Determine the (x, y) coordinate at the center of the cell enclosing the given text.  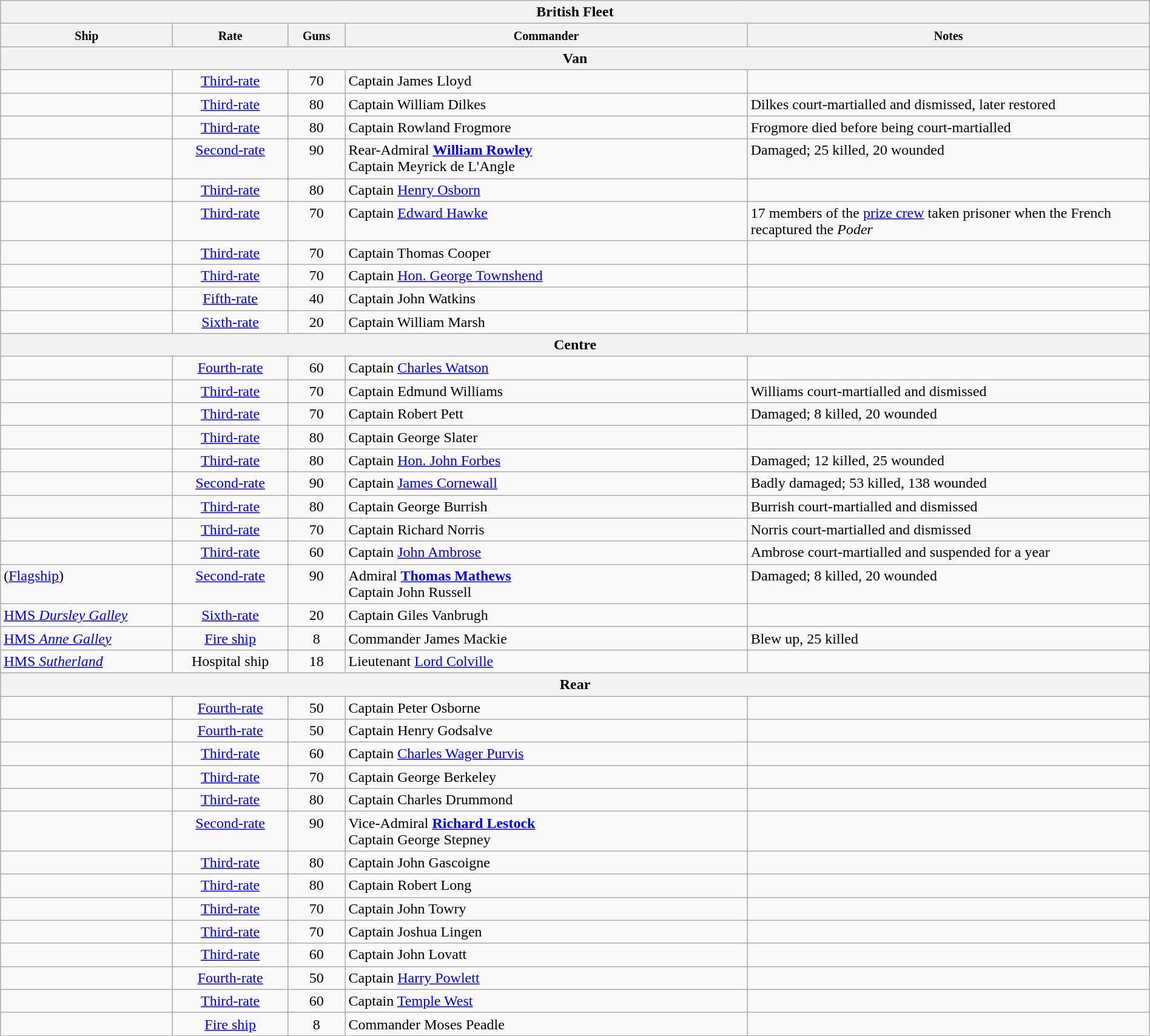
Badly damaged; 53 killed, 138 wounded (949, 483)
Blew up, 25 killed (949, 638)
Rate (230, 35)
Ambrose court-martialled and suspended for a year (949, 553)
Commander James Mackie (546, 638)
Captain Robert Long (546, 886)
Captain Henry Godsalve (546, 731)
Dilkes court-martialled and dismissed, later restored (949, 104)
Captain Rowland Frogmore (546, 127)
40 (317, 298)
Captain James Lloyd (546, 81)
Williams court-martialled and dismissed (949, 391)
Captain Hon. John Forbes (546, 460)
Captain John Towry (546, 909)
Rear (575, 684)
Captain Charles Drummond (546, 800)
Rear-Admiral William RowleyCaptain Meyrick de L'Angle (546, 159)
Captain George Berkeley (546, 777)
Ship (87, 35)
Captain John Lovatt (546, 955)
HMS Sutherland (87, 661)
Captain Hon. George Townshend (546, 275)
Commander Moses Peadle (546, 1024)
Captain Henry Osborn (546, 190)
HMS Dursley Galley (87, 615)
Captain Thomas Cooper (546, 252)
Vice-Admiral Richard LestockCaptain George Stepney (546, 831)
Lieutenant Lord Colville (546, 661)
Captain John Watkins (546, 298)
Burrish court-martialled and dismissed (949, 506)
Captain James Cornewall (546, 483)
Captain William Dilkes (546, 104)
18 (317, 661)
British Fleet (575, 12)
Hospital ship (230, 661)
Captain William Marsh (546, 322)
Norris court-martialled and dismissed (949, 530)
Captain Robert Pett (546, 414)
Captain Richard Norris (546, 530)
Commander (546, 35)
Captain Charles Watson (546, 368)
Captain George Slater (546, 437)
Captain Harry Powlett (546, 978)
Frogmore died before being court-martialled (949, 127)
Captain George Burrish (546, 506)
(Flagship) (87, 584)
Notes (949, 35)
Centre (575, 345)
Guns (317, 35)
Damaged; 25 killed, 20 wounded (949, 159)
Captain Edmund Williams (546, 391)
Fifth-rate (230, 298)
Captain John Gascoigne (546, 863)
Captain Temple West (546, 1001)
17 members of the prize crew taken prisoner when the French recaptured the Poder (949, 221)
HMS Anne Galley (87, 638)
Captain Charles Wager Purvis (546, 754)
Captain Giles Vanbrugh (546, 615)
Captain Edward Hawke (546, 221)
Captain Joshua Lingen (546, 932)
Captain John Ambrose (546, 553)
Damaged; 12 killed, 25 wounded (949, 460)
Van (575, 58)
Admiral Thomas Mathews Captain John Russell (546, 584)
Captain Peter Osborne (546, 708)
